Scan for the cell matching the given text and deliver its [x, y] coordinate at center. 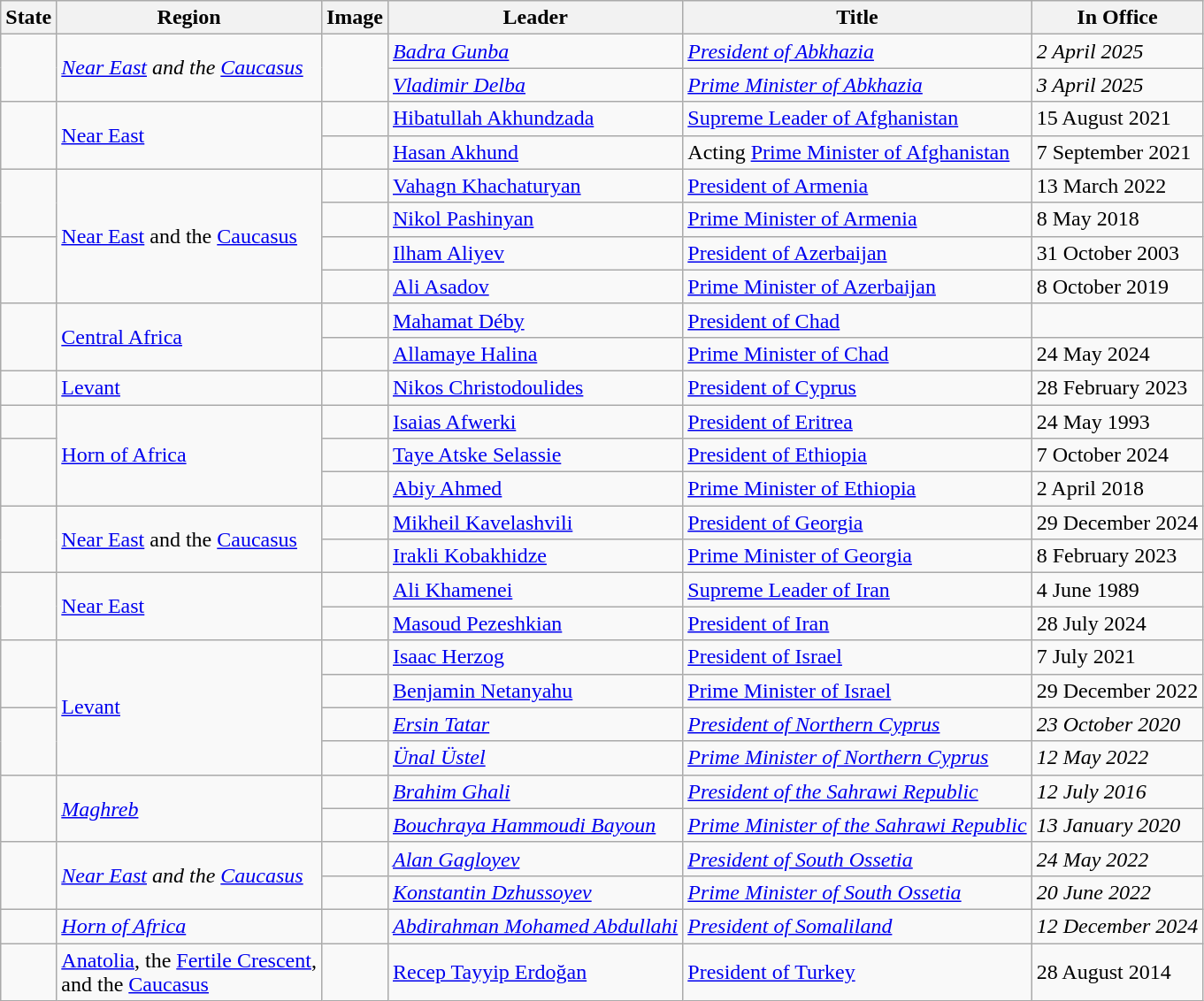
28 February 2023 [1117, 387]
12 July 2016 [1117, 791]
Abiy Ahmed [534, 489]
Irakli Kobakhidze [534, 556]
7 July 2021 [1117, 657]
President of Armenia [857, 186]
Central Africa [189, 337]
President of Northern Cyprus [857, 724]
24 May 2022 [1117, 859]
President of the Sahrawi Republic [857, 791]
State [28, 18]
31 October 2003 [1117, 253]
4 June 1989 [1117, 590]
President of Ethiopia [857, 455]
15 August 2021 [1117, 118]
3 April 2025 [1117, 85]
29 December 2024 [1117, 523]
Prime Minister of Northern Cyprus [857, 758]
President of Somaliland [857, 926]
President of South Ossetia [857, 859]
24 May 2024 [1117, 354]
8 May 2018 [1117, 219]
Nikos Christodoulides [534, 387]
Hibatullah Akhundzada [534, 118]
Konstantin Dzhussoyev [534, 892]
20 June 2022 [1117, 892]
Acting Prime Minister of Afghanistan [857, 152]
Mahamat Déby [534, 320]
Ersin Tatar [534, 724]
Prime Minister of the Sahrawi Republic [857, 825]
Prime Minister of Azerbaijan [857, 287]
Mikheil Kavelashvili [534, 523]
8 October 2019 [1117, 287]
23 October 2020 [1117, 724]
2 April 2025 [1117, 51]
Ali Khamenei [534, 590]
Supreme Leader of Iran [857, 590]
President of Cyprus [857, 387]
Nikol Pashinyan [534, 219]
Maghreb [189, 808]
President of Turkey [857, 971]
Prime Minister of Abkhazia [857, 85]
Alan Gagloyev [534, 859]
Title [857, 18]
Bouchraya Hammoudi Bayoun [534, 825]
28 July 2024 [1117, 623]
President of Chad [857, 320]
2 April 2018 [1117, 489]
Isaias Afwerki [534, 422]
7 October 2024 [1117, 455]
24 May 1993 [1117, 422]
Ünal Üstel [534, 758]
President of Abkhazia [857, 51]
Allamaye Halina [534, 354]
8 February 2023 [1117, 556]
Hasan Akhund [534, 152]
Image [354, 18]
Prime Minister of Armenia [857, 219]
28 August 2014 [1117, 971]
Brahim Ghali [534, 791]
President of Georgia [857, 523]
Prime Minister of Ethiopia [857, 489]
Vahagn Khachaturyan [534, 186]
Isaac Herzog [534, 657]
President of Azerbaijan [857, 253]
12 May 2022 [1117, 758]
In Office [1117, 18]
12 December 2024 [1117, 926]
Taye Atske Selassie [534, 455]
29 December 2022 [1117, 691]
Vladimir Delba [534, 85]
Badra Gunba [534, 51]
President of Iran [857, 623]
Prime Minister of Chad [857, 354]
Leader [534, 18]
13 March 2022 [1117, 186]
13 January 2020 [1117, 825]
Anatolia, the Fertile Crescent,and the Caucasus [189, 971]
Prime Minister of Georgia [857, 556]
President of Eritrea [857, 422]
Masoud Pezeshkian [534, 623]
Ali Asadov [534, 287]
Abdirahman Mohamed Abdullahi [534, 926]
7 September 2021 [1117, 152]
Benjamin Netanyahu [534, 691]
Recep Tayyip Erdoğan [534, 971]
Region [189, 18]
Prime Minister of Israel [857, 691]
Ilham Aliyev [534, 253]
Supreme Leader of Afghanistan [857, 118]
President of Israel [857, 657]
Prime Minister of South Ossetia [857, 892]
